For the text-containing cell, return its midpoint in (x, y) coordinate format. 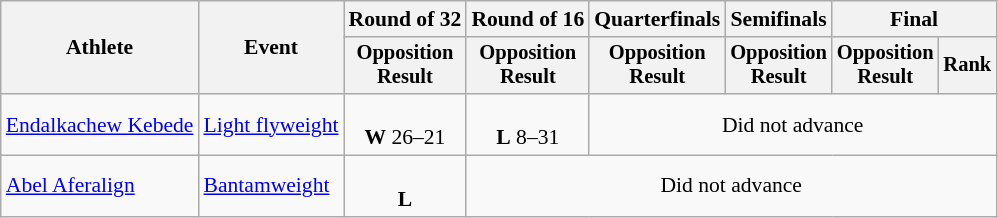
Endalkachew Kebede (100, 124)
Final (914, 19)
Athlete (100, 48)
Bantamweight (270, 186)
Semifinals (778, 19)
Light flyweight (270, 124)
Event (270, 48)
Quarterfinals (657, 19)
Rank (967, 66)
L (406, 186)
W 26–21 (406, 124)
Abel Aferalign (100, 186)
Round of 16 (528, 19)
L 8–31 (528, 124)
Round of 32 (406, 19)
